From the cell containing the given text, extract its center point as [X, Y] coordinate. 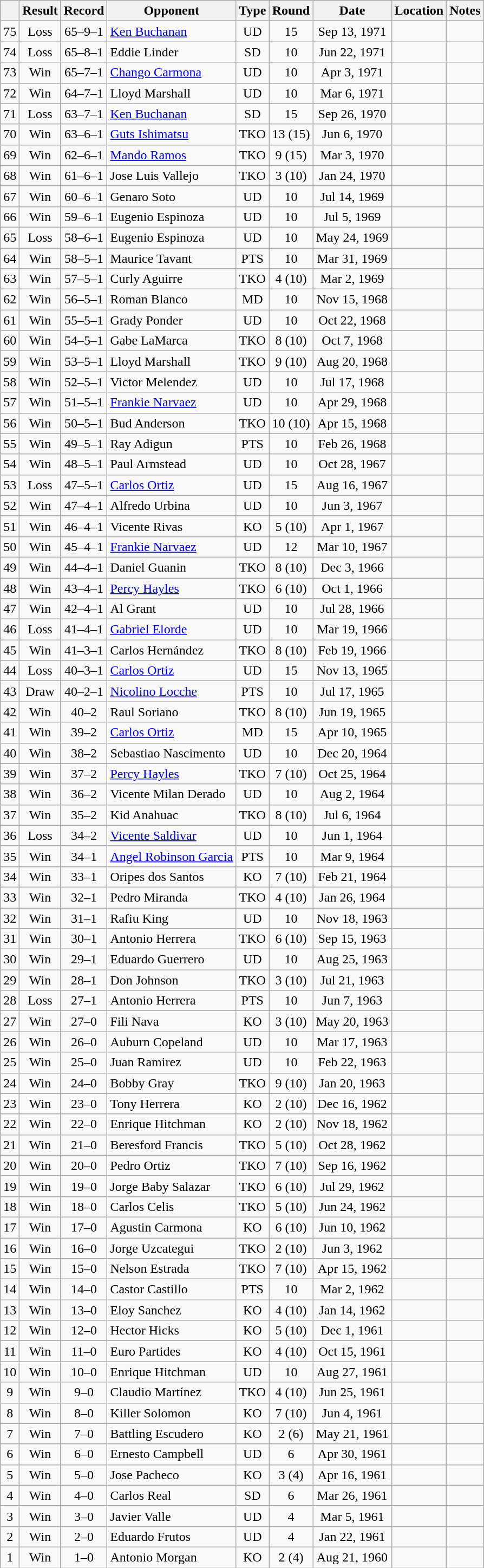
Apr 30, 1961 [352, 1454]
30–1 [84, 939]
3–0 [84, 1516]
60 [10, 341]
16 [10, 1248]
42–4–1 [84, 609]
23–0 [84, 1104]
Aug 16, 1967 [352, 485]
Pedro Miranda [172, 897]
Don Johnson [172, 980]
52–5–1 [84, 382]
Feb 26, 1968 [352, 444]
58 [10, 382]
62 [10, 300]
Aug 25, 1963 [352, 960]
54 [10, 464]
14 [10, 1290]
61 [10, 320]
Dec 1, 1961 [352, 1331]
Nov 15, 1968 [352, 300]
Jun 24, 1962 [352, 1207]
37 [10, 815]
47–4–1 [84, 506]
Claudio Martínez [172, 1392]
20–0 [84, 1165]
Mar 9, 1964 [352, 856]
Aug 20, 1968 [352, 361]
Jun 7, 1963 [352, 1001]
25–0 [84, 1062]
35–2 [84, 815]
20 [10, 1165]
Result [40, 11]
39–2 [84, 733]
Aug 21, 1960 [352, 1557]
28–1 [84, 980]
Gabriel Elorde [172, 630]
12–0 [84, 1331]
Jan 26, 1964 [352, 897]
49–5–1 [84, 444]
3 (4) [291, 1475]
50 [10, 547]
Location [419, 11]
28 [10, 1001]
Ernesto Campbell [172, 1454]
38 [10, 794]
Nov 18, 1963 [352, 918]
34–1 [84, 856]
Mar 26, 1961 [352, 1495]
Alfredo Urbina [172, 506]
Daniel Guanin [172, 567]
Castor Castillo [172, 1290]
Mar 3, 1970 [352, 155]
57–5–1 [84, 279]
Jan 20, 1963 [352, 1083]
41 [10, 733]
34 [10, 877]
47 [10, 609]
64–7–1 [84, 93]
51–5–1 [84, 403]
46–4–1 [84, 526]
Sep 15, 1963 [352, 939]
Roman Blanco [172, 300]
Oct 22, 1968 [352, 320]
Jul 21, 1963 [352, 980]
65–7–1 [84, 73]
22–0 [84, 1124]
70 [10, 134]
64 [10, 258]
1–0 [84, 1557]
Mar 5, 1961 [352, 1516]
Sep 16, 1962 [352, 1165]
Jun 4, 1961 [352, 1413]
Jun 19, 1965 [352, 712]
Antonio Morgan [172, 1557]
69 [10, 155]
Mar 10, 1967 [352, 547]
11 [10, 1351]
Jan 14, 1962 [352, 1310]
Nov 13, 1965 [352, 671]
62–6–1 [84, 155]
58–6–1 [84, 237]
8 [10, 1413]
Jorge Baby Salazar [172, 1186]
Nicolino Locche [172, 691]
Genaro Soto [172, 196]
Eduardo Guerrero [172, 960]
Jul 17, 1968 [352, 382]
Round [291, 11]
Vicente Milan Derado [172, 794]
Sep 26, 1970 [352, 114]
Agustin Carmona [172, 1227]
Auburn Copeland [172, 1042]
May 24, 1969 [352, 237]
Aug 2, 1964 [352, 794]
71 [10, 114]
Rafiu King [172, 918]
5 [10, 1475]
18 [10, 1207]
Euro Partides [172, 1351]
8–0 [84, 1413]
Tony Herrera [172, 1104]
7 [10, 1434]
7–0 [84, 1434]
68 [10, 176]
Jun 3, 1962 [352, 1248]
Apr 15, 1962 [352, 1269]
Eduardo Frutos [172, 1537]
Mar 6, 1971 [352, 93]
75 [10, 31]
55 [10, 444]
37–2 [84, 774]
Maurice Tavant [172, 258]
9 [10, 1392]
Eddie Linder [172, 52]
67 [10, 196]
Nelson Estrada [172, 1269]
21 [10, 1145]
4–0 [84, 1495]
58–5–1 [84, 258]
15–0 [84, 1269]
Oct 15, 1961 [352, 1351]
Carlos Celis [172, 1207]
40–2–1 [84, 691]
46 [10, 630]
43–4–1 [84, 588]
56 [10, 423]
52 [10, 506]
30 [10, 960]
Jan 22, 1961 [352, 1537]
50–5–1 [84, 423]
45–4–1 [84, 547]
47–5–1 [84, 485]
Feb 22, 1963 [352, 1062]
40–2 [84, 712]
33 [10, 897]
31–1 [84, 918]
63–7–1 [84, 114]
Raul Soriano [172, 712]
38–2 [84, 753]
25 [10, 1062]
5–0 [84, 1475]
54–5–1 [84, 341]
Jun 25, 1961 [352, 1392]
10 (10) [291, 423]
63 [10, 279]
11–0 [84, 1351]
Oripes dos Santos [172, 877]
Oct 25, 1964 [352, 774]
18–0 [84, 1207]
Curly Aguirre [172, 279]
Mar 2, 1962 [352, 1290]
Chango Carmona [172, 73]
Mando Ramos [172, 155]
Opponent [172, 11]
27 [10, 1021]
May 21, 1961 [352, 1434]
Guts Ishimatsu [172, 134]
Juan Ramirez [172, 1062]
2–0 [84, 1537]
Kid Anahuac [172, 815]
22 [10, 1124]
27–0 [84, 1021]
19–0 [84, 1186]
Oct 7, 1968 [352, 341]
32–1 [84, 897]
Feb 21, 1964 [352, 877]
Javier Valle [172, 1516]
Hector Hicks [172, 1331]
51 [10, 526]
Paul Armstead [172, 464]
53 [10, 485]
Jun 22, 1971 [352, 52]
48 [10, 588]
21–0 [84, 1145]
60–6–1 [84, 196]
Jul 17, 1965 [352, 691]
39 [10, 774]
32 [10, 918]
41–3–1 [84, 650]
Feb 19, 1966 [352, 650]
65–8–1 [84, 52]
Jun 10, 1962 [352, 1227]
45 [10, 650]
Vicente Saldivar [172, 835]
Jan 24, 1970 [352, 176]
Mar 2, 1969 [352, 279]
43 [10, 691]
19 [10, 1186]
36–2 [84, 794]
40–3–1 [84, 671]
Jun 1, 1964 [352, 835]
66 [10, 217]
Jose Pacheco [172, 1475]
16–0 [84, 1248]
Dec 20, 1964 [352, 753]
17 [10, 1227]
29 [10, 980]
61–6–1 [84, 176]
31 [10, 939]
Gabe LaMarca [172, 341]
Grady Ponder [172, 320]
Apr 16, 1961 [352, 1475]
Dec 3, 1966 [352, 567]
33–1 [84, 877]
Ray Adigun [172, 444]
Mar 17, 1963 [352, 1042]
27–1 [84, 1001]
Nov 18, 1962 [352, 1124]
55–5–1 [84, 320]
63–6–1 [84, 134]
74 [10, 52]
Eloy Sanchez [172, 1310]
Notes [465, 11]
36 [10, 835]
Oct 28, 1962 [352, 1145]
May 20, 1963 [352, 1021]
13 [10, 1310]
40 [10, 753]
3 [10, 1516]
14–0 [84, 1290]
Beresford Francis [172, 1145]
26–0 [84, 1042]
53–5–1 [84, 361]
Fili Nava [172, 1021]
Type [252, 11]
Dec 16, 1962 [352, 1104]
6–0 [84, 1454]
57 [10, 403]
2 (6) [291, 1434]
29–1 [84, 960]
24 [10, 1083]
Jul 29, 1962 [352, 1186]
Record [84, 11]
Apr 3, 1971 [352, 73]
1 [10, 1557]
Aug 27, 1961 [352, 1372]
56–5–1 [84, 300]
Carlos Real [172, 1495]
9–0 [84, 1392]
Jorge Uzcategui [172, 1248]
2 [10, 1537]
44 [10, 671]
13–0 [84, 1310]
Jun 3, 1967 [352, 506]
Vicente Rivas [172, 526]
59–6–1 [84, 217]
24–0 [84, 1083]
73 [10, 73]
41–4–1 [84, 630]
Sep 13, 1971 [352, 31]
2 (4) [291, 1557]
10–0 [84, 1372]
Oct 1, 1966 [352, 588]
59 [10, 361]
26 [10, 1042]
Pedro Ortiz [172, 1165]
65–9–1 [84, 31]
Carlos Hernández [172, 650]
35 [10, 856]
48–5–1 [84, 464]
Sebastiao Nascimento [172, 753]
Jul 14, 1969 [352, 196]
Apr 15, 1968 [352, 423]
Jul 6, 1964 [352, 815]
Bud Anderson [172, 423]
9 (15) [291, 155]
13 (15) [291, 134]
Apr 10, 1965 [352, 733]
49 [10, 567]
Jose Luis Vallejo [172, 176]
42 [10, 712]
Jul 5, 1969 [352, 217]
Oct 28, 1967 [352, 464]
Date [352, 11]
Angel Robinson Garcia [172, 856]
Al Grant [172, 609]
Battling Escudero [172, 1434]
Draw [40, 691]
72 [10, 93]
Apr 29, 1968 [352, 403]
Mar 31, 1969 [352, 258]
Jul 28, 1966 [352, 609]
Jun 6, 1970 [352, 134]
23 [10, 1104]
Victor Melendez [172, 382]
65 [10, 237]
Mar 19, 1966 [352, 630]
Apr 1, 1967 [352, 526]
17–0 [84, 1227]
34–2 [84, 835]
Bobby Gray [172, 1083]
Killer Solomon [172, 1413]
44–4–1 [84, 567]
